Pinpoint the cell where the given text exists, returning its (x, y) midpoint coordinate. 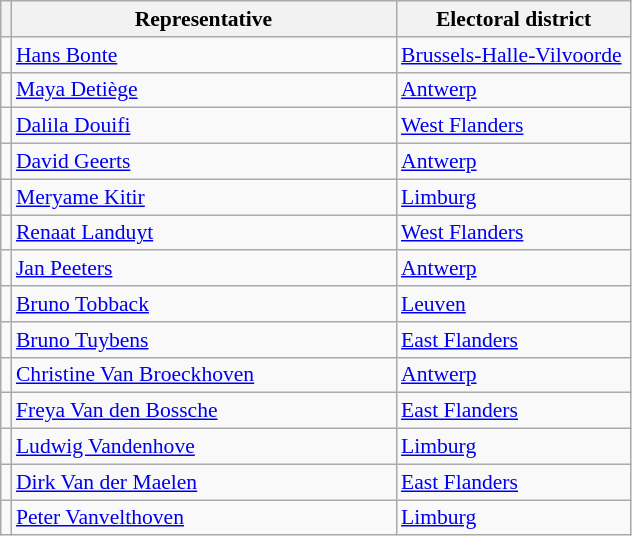
David Geerts (204, 162)
Christine Van Broeckhoven (204, 375)
Brussels-Halle-Vilvoorde (514, 55)
Meryame Kitir (204, 197)
Ludwig Vandenhove (204, 447)
Dirk Van der Maelen (204, 482)
Maya Detiège (204, 90)
Hans Bonte (204, 55)
Bruno Tobback (204, 304)
Freya Van den Bossche (204, 411)
Jan Peeters (204, 269)
Representative (204, 19)
Bruno Tuybens (204, 340)
Dalila Douifi (204, 126)
Renaat Landuyt (204, 233)
Peter Vanvelthoven (204, 518)
Leuven (514, 304)
Electoral district (514, 19)
